Extract the [x, y] coordinate from the center of the cell holding the provided text.  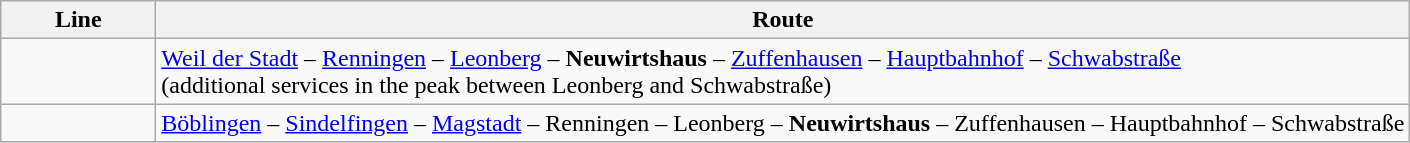
Line [78, 20]
Route [783, 20]
Böblingen – Sindelfingen – Magstadt – Renningen – Leonberg – Neuwirtshaus – Zuffenhausen – Hauptbahnhof – Schwabstraße [783, 123]
